Return [X, Y] of the center of cell containing provided text 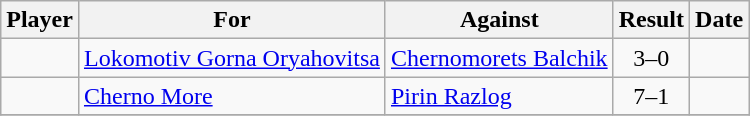
Chernomorets Balchik [499, 58]
Date [720, 20]
Against [499, 20]
For [232, 20]
3–0 [651, 58]
Cherno More [232, 96]
Result [651, 20]
7–1 [651, 96]
Player [40, 20]
Pirin Razlog [499, 96]
Lokomotiv Gorna Oryahovitsa [232, 58]
